Find where the given text appears and provide that cell's center as (X, Y) coordinate. 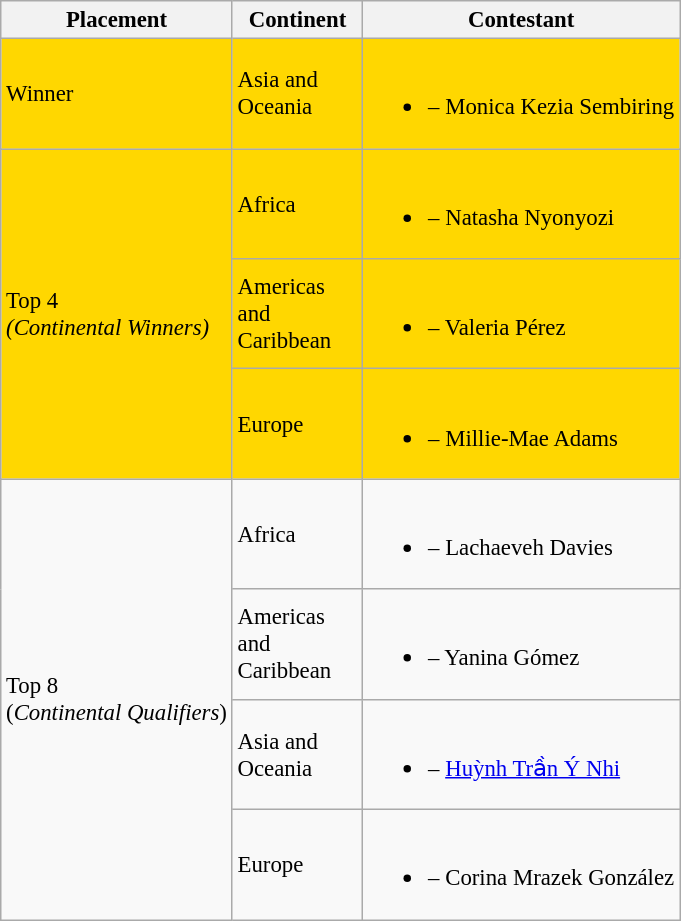
Top 8(Continental Qualifiers) (116, 700)
– Lachaeveh Davies (522, 534)
Winner (116, 94)
– Monica Kezia Sembiring (522, 94)
– Huỳnh Trần Ý Nhi (522, 754)
– Yanina Gómez (522, 644)
– Valeria Pérez (522, 314)
Top 4(Continental Winners) (116, 314)
– Corina Mrazek González (522, 865)
Contestant (522, 20)
– Millie-Mae Adams (522, 424)
Continent (298, 20)
– Natasha Nyonyozi (522, 204)
Placement (116, 20)
